Scan for the cell matching the given text and deliver its (x, y) coordinate at center. 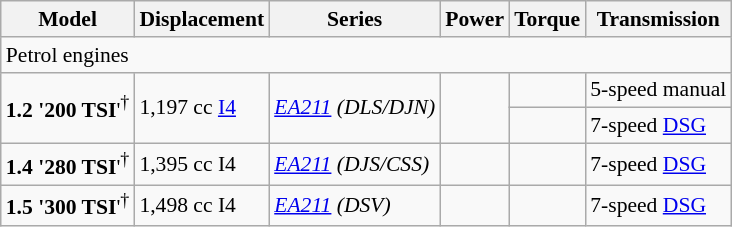
Torque (547, 19)
EA211 (DLS/DJN) (354, 108)
EA211 (DJS/CSS) (354, 164)
Transmission (658, 19)
Series (354, 19)
Petrol engines (366, 55)
1,498 cc I4 (202, 206)
1.4 '280 TSI'† (68, 164)
Displacement (202, 19)
Power (474, 19)
1,197 cc I4 (202, 108)
1.2 '200 TSI'† (68, 108)
5-speed manual (658, 90)
1.5 '300 TSI'† (68, 206)
Model (68, 19)
EA211 (DSV) (354, 206)
1,395 cc I4 (202, 164)
